For the text-containing cell, return its midpoint in (X, Y) coordinate format. 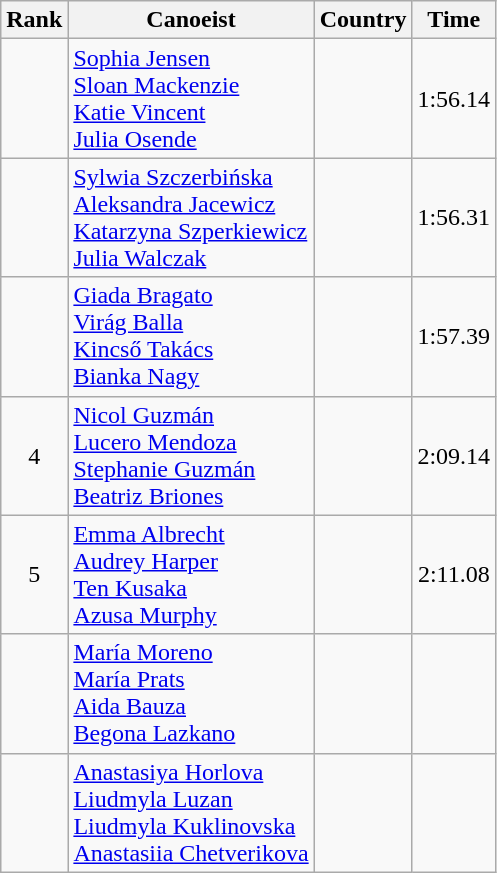
Sylwia SzczerbińskaAleksandra JacewiczKatarzyna SzperkiewiczJulia Walczak (191, 218)
1:57.39 (454, 336)
Rank (34, 20)
María MorenoMaría PratsAida BauzaBegona Lazkano (191, 694)
2:11.08 (454, 574)
Nicol GuzmánLucero MendozaStephanie GuzmánBeatriz Briones (191, 456)
Sophia JensenSloan MackenzieKatie VincentJulia Osende (191, 98)
Country (363, 20)
Canoeist (191, 20)
Anastasiya HorlovaLiudmyla LuzanLiudmyla KuklinovskaAnastasiia Chetverikova (191, 812)
5 (34, 574)
1:56.31 (454, 218)
4 (34, 456)
Time (454, 20)
Emma AlbrechtAudrey HarperTen KusakaAzusa Murphy (191, 574)
Giada BragatoVirág BallaKincső TakácsBianka Nagy (191, 336)
1:56.14 (454, 98)
2:09.14 (454, 456)
